Return (X, Y) of the center of cell containing provided text 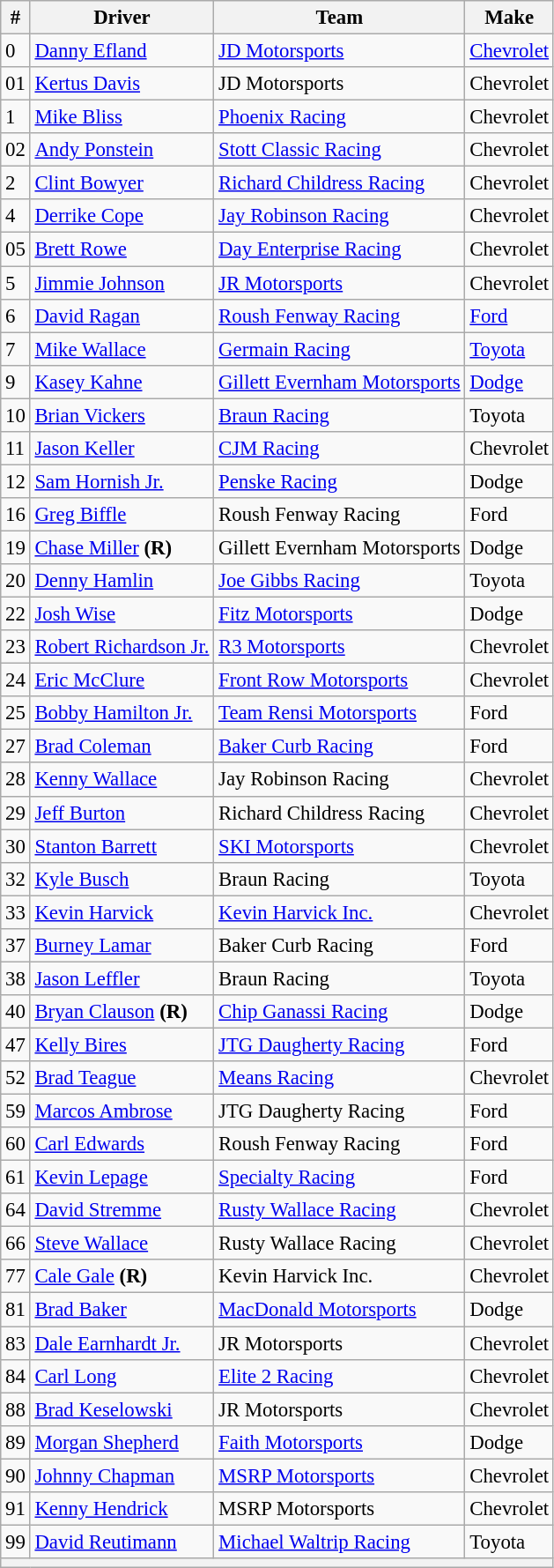
30 (16, 846)
David Ragan (122, 316)
Derrike Cope (122, 216)
91 (16, 1509)
16 (16, 515)
Chip Ganassi Racing (340, 1012)
Eric McClure (122, 680)
12 (16, 481)
Kyle Busch (122, 879)
Fitz Motorsports (340, 614)
52 (16, 1078)
88 (16, 1409)
99 (16, 1542)
61 (16, 1178)
Danny Efland (122, 51)
Michael Waltrip Racing (340, 1542)
23 (16, 647)
7 (16, 349)
32 (16, 879)
24 (16, 680)
Stanton Barrett (122, 846)
64 (16, 1210)
29 (16, 813)
81 (16, 1310)
# (16, 18)
Marcos Ambrose (122, 1111)
Kenny Wallace (122, 780)
Brian Vickers (122, 415)
Jason Leffler (122, 978)
89 (16, 1442)
05 (16, 249)
Team Rensi Motorsports (340, 713)
27 (16, 747)
22 (16, 614)
20 (16, 581)
Stott Classic Racing (340, 150)
25 (16, 713)
2 (16, 183)
28 (16, 780)
Josh Wise (122, 614)
Bryan Clauson (R) (122, 1012)
Dale Earnhardt Jr. (122, 1343)
Elite 2 Racing (340, 1376)
60 (16, 1144)
02 (16, 150)
59 (16, 1111)
Kevin Lepage (122, 1178)
Kertus Davis (122, 84)
37 (16, 946)
90 (16, 1475)
Mike Wallace (122, 349)
Specialty Racing (340, 1178)
Brad Coleman (122, 747)
11 (16, 449)
5 (16, 283)
1 (16, 117)
David Reutimann (122, 1542)
Andy Ponstein (122, 150)
01 (16, 84)
84 (16, 1376)
Greg Biffle (122, 515)
Robert Richardson Jr. (122, 647)
Make (509, 18)
Morgan Shepherd (122, 1442)
Phoenix Racing (340, 117)
R3 Motorsports (340, 647)
Joe Gibbs Racing (340, 581)
Brad Keselowski (122, 1409)
Jason Keller (122, 449)
77 (16, 1277)
38 (16, 978)
Driver (122, 18)
Germain Racing (340, 349)
Team (340, 18)
Denny Hamlin (122, 581)
Cale Gale (R) (122, 1277)
Jimmie Johnson (122, 283)
6 (16, 316)
Brett Rowe (122, 249)
33 (16, 912)
CJM Racing (340, 449)
83 (16, 1343)
Carl Long (122, 1376)
Burney Lamar (122, 946)
Kelly Bires (122, 1044)
Penske Racing (340, 481)
10 (16, 415)
Bobby Hamilton Jr. (122, 713)
Jeff Burton (122, 813)
Brad Baker (122, 1310)
4 (16, 216)
Kevin Harvick (122, 912)
SKI Motorsports (340, 846)
Mike Bliss (122, 117)
Day Enterprise Racing (340, 249)
Faith Motorsports (340, 1442)
Brad Teague (122, 1078)
Steve Wallace (122, 1244)
Kenny Hendrick (122, 1509)
19 (16, 547)
Front Row Motorsports (340, 680)
David Stremme (122, 1210)
MacDonald Motorsports (340, 1310)
66 (16, 1244)
Chase Miller (R) (122, 547)
40 (16, 1012)
Means Racing (340, 1078)
Kasey Kahne (122, 382)
Clint Bowyer (122, 183)
Sam Hornish Jr. (122, 481)
47 (16, 1044)
9 (16, 382)
0 (16, 51)
Carl Edwards (122, 1144)
Johnny Chapman (122, 1475)
